Locate the cell with the specified text and output its [X, Y] center coordinate. 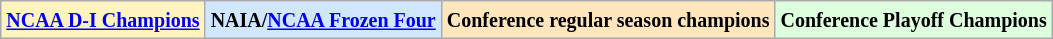
NCAA D-I Champions [103, 20]
NAIA/NCAA Frozen Four [323, 20]
Conference regular season champions [608, 20]
Conference Playoff Champions [914, 20]
